Detect which cell encompasses the target text, then output its [x, y] center coordinate. 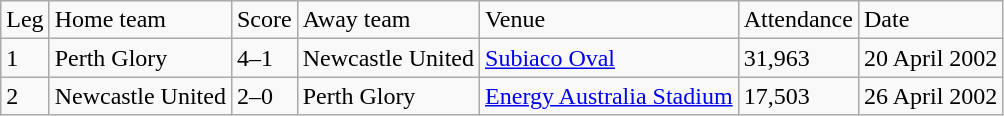
Score [264, 20]
Venue [610, 20]
1 [25, 58]
26 April 2002 [930, 96]
Away team [388, 20]
Energy Australia Stadium [610, 96]
Leg [25, 20]
4–1 [264, 58]
Date [930, 20]
17,503 [798, 96]
Attendance [798, 20]
Home team [140, 20]
2–0 [264, 96]
2 [25, 96]
Subiaco Oval [610, 58]
31,963 [798, 58]
20 April 2002 [930, 58]
